From the cell containing the given text, extract its center point as [x, y] coordinate. 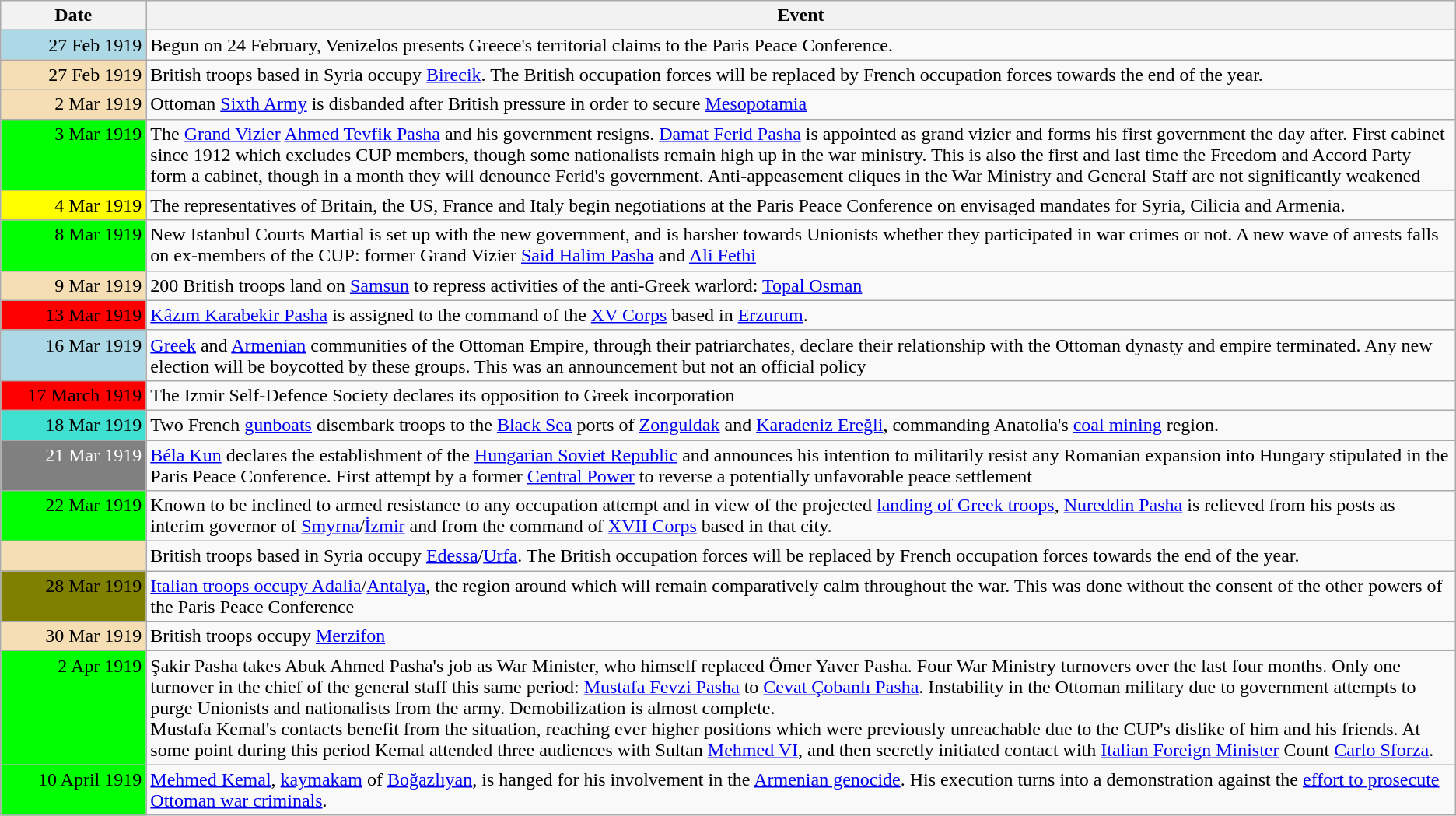
17 March 1919 [73, 395]
18 Mar 1919 [73, 425]
200 British troops land on Samsun to repress activities of the anti-Greek warlord: Topal Osman [801, 285]
10 April 1919 [73, 790]
2 Mar 1919 [73, 104]
The Izmir Self-Defence Society declares its opposition to Greek incorporation [801, 395]
British troops based in Syria occupy Birecik. The British occupation forces will be replaced by French occupation forces towards the end of the year. [801, 75]
21 Mar 1919 [73, 465]
13 Mar 1919 [73, 315]
2 Apr 1919 [73, 708]
22 Mar 1919 [73, 517]
Event [801, 16]
Date [73, 16]
Begun on 24 February, Venizelos presents Greece's territorial claims to the Paris Peace Conference. [801, 45]
28 Mar 1919 [73, 596]
30 Mar 1919 [73, 636]
Ottoman Sixth Army is disbanded after British pressure in order to secure Mesopotamia [801, 104]
9 Mar 1919 [73, 285]
Kâzım Karabekir Pasha is assigned to the command of the XV Corps based in Erzurum. [801, 315]
3 Mar 1919 [73, 155]
4 Mar 1919 [73, 205]
8 Mar 1919 [73, 246]
Two French gunboats disembark troops to the Black Sea ports of Zonguldak and Karadeniz Ereğli, commanding Anatolia's coal mining region. [801, 425]
16 Mar 1919 [73, 355]
British troops occupy Merzifon [801, 636]
